Scan for the cell matching the given text and deliver its [X, Y] coordinate at center. 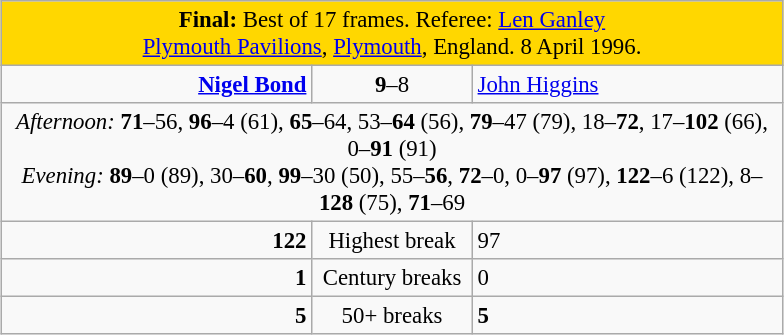
Century breaks [392, 278]
122 [156, 241]
1 [156, 278]
Final: Best of 17 frames. Referee: Len Ganley Plymouth Pavilions, Plymouth, England. 8 April 1996. [392, 34]
Nigel Bond [156, 85]
9–8 [392, 85]
John Higgins [628, 85]
50+ breaks [392, 316]
0 [628, 278]
Highest break [392, 241]
97 [628, 241]
